Output the (x, y) coordinate of the center of the cell containing the given text.  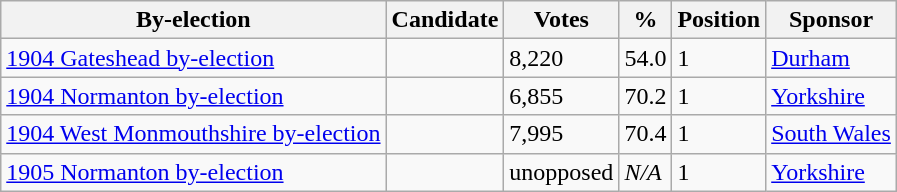
6,855 (562, 96)
unopposed (562, 172)
Position (719, 20)
By-election (194, 20)
8,220 (562, 58)
1904 West Monmouthshire by-election (194, 134)
Candidate (445, 20)
1905 Normanton by-election (194, 172)
54.0 (646, 58)
Votes (562, 20)
South Wales (832, 134)
% (646, 20)
Sponsor (832, 20)
1904 Gateshead by-election (194, 58)
70.4 (646, 134)
N/A (646, 172)
7,995 (562, 134)
70.2 (646, 96)
1904 Normanton by-election (194, 96)
Durham (832, 58)
